Identify which cell holds the provided text, then report its (x, y) central coordinate. 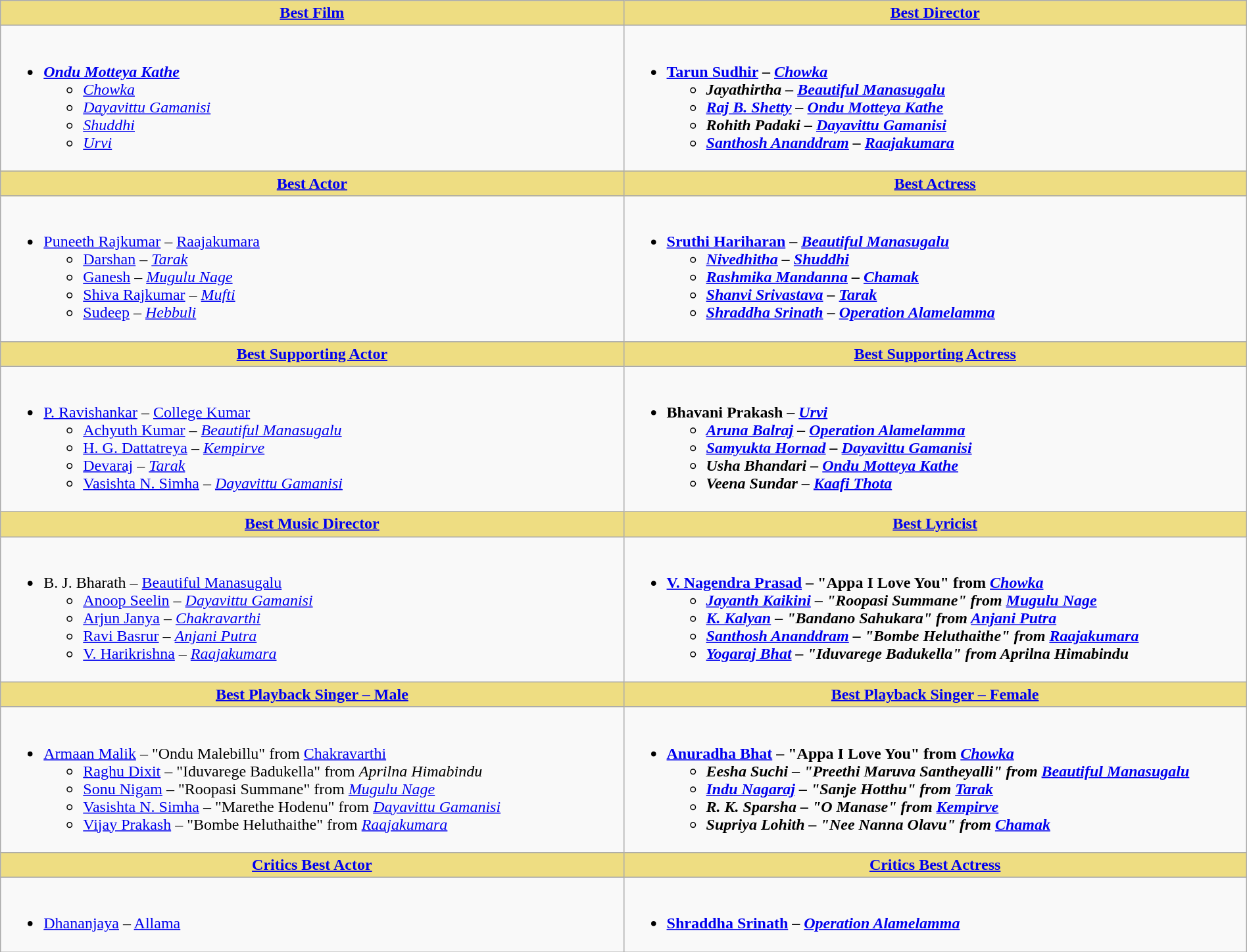
Shraddha Srinath – Operation Alamelamma (935, 914)
P. Ravishankar – College KumarAchyuth Kumar – Beautiful ManasugaluH. G. Dattatreya – KempirveDevaraj – TarakVasishta N. Simha – Dayavittu Gamanisi (312, 439)
Best Film (312, 13)
Best Lyricist (935, 524)
Best Supporting Actor (312, 354)
Puneeth Rajkumar – RaajakumaraDarshan – TarakGanesh – Mugulu NageShiva Rajkumar – MuftiSudeep – Hebbuli (312, 268)
Best Playback Singer – Female (935, 694)
Best Actor (312, 183)
Best Director (935, 13)
Critics Best Actress (935, 865)
Critics Best Actor (312, 865)
Best Music Director (312, 524)
Dhananjaya – Allama (312, 914)
Best Playback Singer – Male (312, 694)
Best Actress (935, 183)
Sruthi Hariharan – Beautiful ManasugaluNivedhitha – ShuddhiRashmika Mandanna – ChamakShanvi Srivastava – TarakShraddha Srinath – Operation Alamelamma (935, 268)
Best Supporting Actress (935, 354)
B. J. Bharath – Beautiful ManasugaluAnoop Seelin – Dayavittu GamanisiArjun Janya – ChakravarthiRavi Basrur – Anjani PutraV. Harikrishna – Raajakumara (312, 609)
Ondu Motteya KatheChowkaDayavittu GamanisiShuddhiUrvi (312, 99)
